Capture the cell that displays the provided text and extract its [x, y] central coordinate. 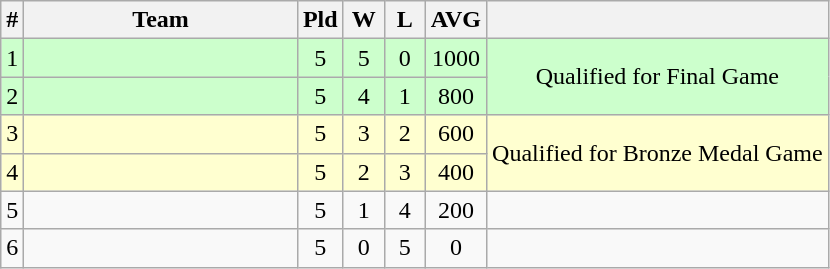
Team [161, 20]
L [404, 20]
600 [456, 134]
6 [12, 248]
400 [456, 172]
Qualified for Bronze Medal Game [658, 153]
W [364, 20]
AVG [456, 20]
800 [456, 96]
# [12, 20]
1000 [456, 58]
Pld [320, 20]
Qualified for Final Game [658, 77]
200 [456, 210]
